Search for the cell housing the specified text and yield its [X, Y] center coordinate. 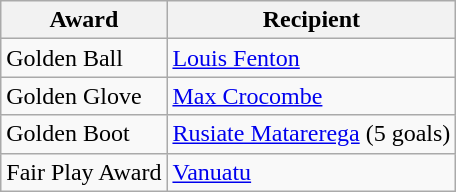
Vanuatu [312, 172]
Louis Fenton [312, 58]
Golden Glove [84, 96]
Max Crocombe [312, 96]
Award [84, 20]
Fair Play Award [84, 172]
Rusiate Matarerega (5 goals) [312, 134]
Golden Boot [84, 134]
Recipient [312, 20]
Golden Ball [84, 58]
